Output the [X, Y] coordinate of the center of the cell containing the given text.  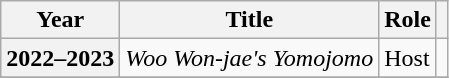
Title [250, 20]
Year [60, 20]
2022–2023 [60, 58]
Role [408, 20]
Woo Won-jae's Yomojomo [250, 58]
Host [408, 58]
